Pinpoint the cell where the given text exists, returning its (x, y) midpoint coordinate. 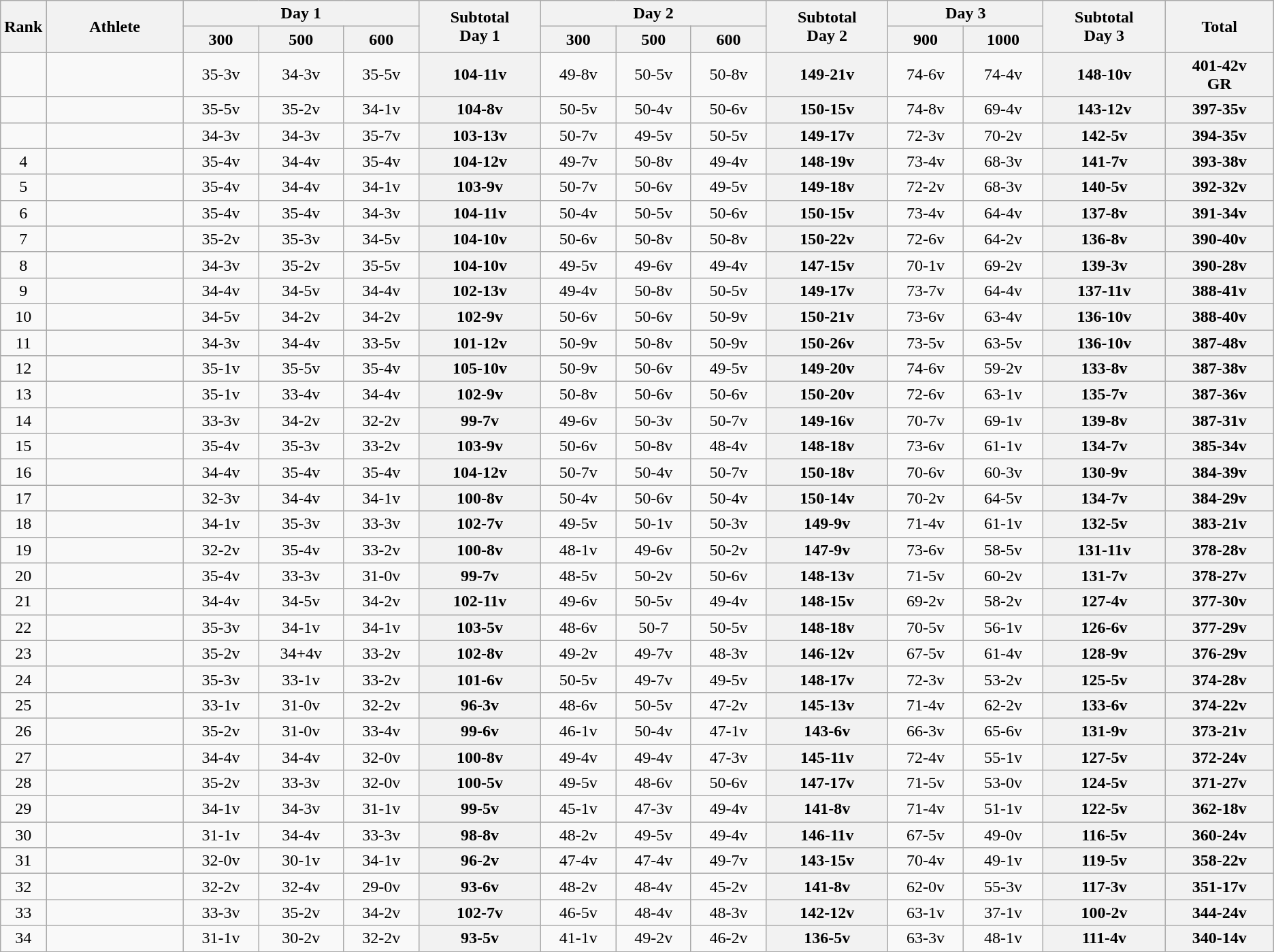
377-29v (1220, 627)
137-11v (1104, 291)
393-38v (1220, 161)
21 (23, 602)
8 (23, 265)
149-21v (828, 75)
102-8v (479, 653)
6 (23, 213)
140-5v (1104, 187)
49-1v (1003, 861)
388-40v (1220, 316)
58-5v (1003, 550)
32 (23, 887)
70-5v (926, 627)
22 (23, 627)
72-4v (926, 757)
387-31v (1220, 421)
149-20v (828, 369)
64-5v (1003, 498)
377-30v (1220, 602)
47-2v (728, 705)
146-11v (828, 835)
73-7v (926, 291)
387-48v (1220, 342)
24 (23, 679)
69-4v (1003, 110)
SubtotalDay 1 (479, 27)
150-18v (828, 472)
34+4v (301, 653)
150-21v (828, 316)
13 (23, 395)
100-2v (1104, 913)
126-6v (1104, 627)
116-5v (1104, 835)
16 (23, 472)
29-0v (381, 887)
28 (23, 783)
18 (23, 524)
72-2v (926, 187)
147-17v (828, 783)
111-4v (1104, 938)
401-42vGR (1220, 75)
Athlete (114, 27)
131-9v (1104, 731)
49-0v (1003, 835)
148-10v (1104, 75)
373-21v (1220, 731)
60-3v (1003, 472)
344-24v (1220, 913)
1000 (1003, 39)
46-1v (578, 731)
30-1v (301, 861)
45-1v (578, 809)
119-5v (1104, 861)
142-5v (1104, 135)
17 (23, 498)
99-5v (479, 809)
14 (23, 421)
394-35v (1220, 135)
93-6v (479, 887)
63-3v (926, 938)
30-2v (301, 938)
383-21v (1220, 524)
Total (1220, 27)
7 (23, 239)
48-5v (578, 576)
132-5v (1104, 524)
131-11v (1104, 550)
362-18v (1220, 809)
147-15v (828, 265)
102-11v (479, 602)
143-12v (1104, 110)
61-4v (1003, 653)
102-13v (479, 291)
35-7v (381, 135)
390-40v (1220, 239)
45-2v (728, 887)
104-8v (479, 110)
101-6v (479, 679)
137-8v (1104, 213)
150-20v (828, 395)
25 (23, 705)
64-2v (1003, 239)
55-1v (1003, 757)
360-24v (1220, 835)
149-9v (828, 524)
50-1v (653, 524)
23 (23, 653)
70-6v (926, 472)
Rank (23, 27)
131-7v (1104, 576)
378-28v (1220, 550)
Day 3 (966, 14)
53-2v (1003, 679)
351-17v (1220, 887)
141-7v (1104, 161)
Day 2 (653, 14)
33 (23, 913)
55-3v (1003, 887)
147-9v (828, 550)
135-7v (1104, 395)
70-4v (926, 861)
127-5v (1104, 757)
50-7 (653, 627)
SubtotalDay 3 (1104, 27)
60-2v (1003, 576)
900 (926, 39)
139-8v (1104, 421)
387-36v (1220, 395)
340-14v (1220, 938)
146-12v (828, 653)
145-11v (828, 757)
37-1v (1003, 913)
371-27v (1220, 783)
74-8v (926, 110)
105-10v (479, 369)
103-5v (479, 627)
392-32v (1220, 187)
385-34v (1220, 446)
103-13v (479, 135)
9 (23, 291)
20 (23, 576)
62-0v (926, 887)
19 (23, 550)
378-27v (1220, 576)
136-5v (828, 938)
41-1v (578, 938)
34 (23, 938)
149-16v (828, 421)
15 (23, 446)
98-8v (479, 835)
73-5v (926, 342)
130-9v (1104, 472)
62-2v (1003, 705)
122-5v (1104, 809)
63-4v (1003, 316)
149-18v (828, 187)
96-3v (479, 705)
384-39v (1220, 472)
124-5v (1104, 783)
133-6v (1104, 705)
145-13v (828, 705)
387-38v (1220, 369)
27 (23, 757)
63-5v (1003, 342)
11 (23, 342)
46-2v (728, 938)
96-2v (479, 861)
5 (23, 187)
139-3v (1104, 265)
148-19v (828, 161)
33-5v (381, 342)
358-22v (1220, 861)
100-5v (479, 783)
70-7v (926, 421)
150-26v (828, 342)
148-13v (828, 576)
30 (23, 835)
391-34v (1220, 213)
150-14v (828, 498)
136-8v (1104, 239)
99-6v (479, 731)
384-29v (1220, 498)
133-8v (1104, 369)
56-1v (1003, 627)
Day 1 (301, 14)
143-6v (828, 731)
4 (23, 161)
390-28v (1220, 265)
46-5v (578, 913)
47-1v (728, 731)
70-1v (926, 265)
31 (23, 861)
32-4v (301, 887)
117-3v (1104, 887)
10 (23, 316)
59-2v (1003, 369)
376-29v (1220, 653)
142-12v (828, 913)
51-1v (1003, 809)
26 (23, 731)
125-5v (1104, 679)
SubtotalDay 2 (828, 27)
148-17v (828, 679)
93-5v (479, 938)
143-15v (828, 861)
66-3v (926, 731)
65-6v (1003, 731)
53-0v (1003, 783)
127-4v (1104, 602)
74-4v (1003, 75)
397-35v (1220, 110)
374-22v (1220, 705)
32-3v (220, 498)
150-22v (828, 239)
29 (23, 809)
388-41v (1220, 291)
101-12v (479, 342)
128-9v (1104, 653)
374-28v (1220, 679)
372-24v (1220, 757)
12 (23, 369)
58-2v (1003, 602)
49-8v (578, 75)
148-15v (828, 602)
69-1v (1003, 421)
